Find where the given text appears and provide that cell's center as (x, y) coordinate. 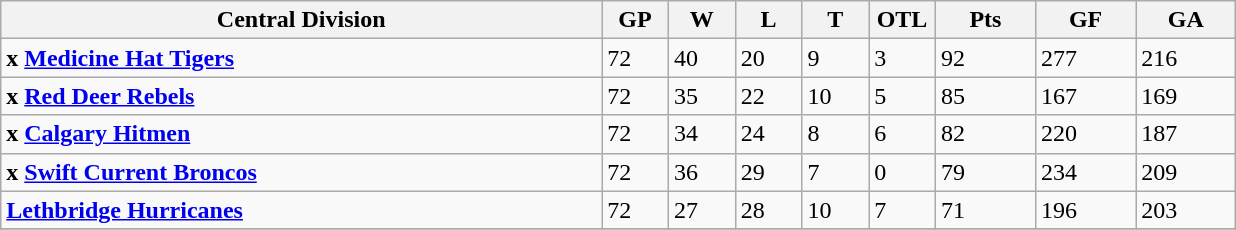
85 (985, 96)
W (702, 20)
220 (1086, 134)
35 (702, 96)
GA (1186, 20)
187 (1186, 134)
x Calgary Hitmen (302, 134)
x Red Deer Rebels (302, 96)
36 (702, 172)
Lethbridge Hurricanes (302, 210)
22 (768, 96)
24 (768, 134)
82 (985, 134)
28 (768, 210)
0 (902, 172)
216 (1186, 58)
5 (902, 96)
20 (768, 58)
71 (985, 210)
169 (1186, 96)
x Swift Current Broncos (302, 172)
OTL (902, 20)
234 (1086, 172)
Pts (985, 20)
167 (1086, 96)
GF (1086, 20)
x Medicine Hat Tigers (302, 58)
Central Division (302, 20)
209 (1186, 172)
34 (702, 134)
79 (985, 172)
196 (1086, 210)
8 (836, 134)
L (768, 20)
6 (902, 134)
9 (836, 58)
T (836, 20)
29 (768, 172)
203 (1186, 210)
27 (702, 210)
3 (902, 58)
40 (702, 58)
92 (985, 58)
GP (636, 20)
277 (1086, 58)
